From the cell containing the given text, extract its center point as (x, y) coordinate. 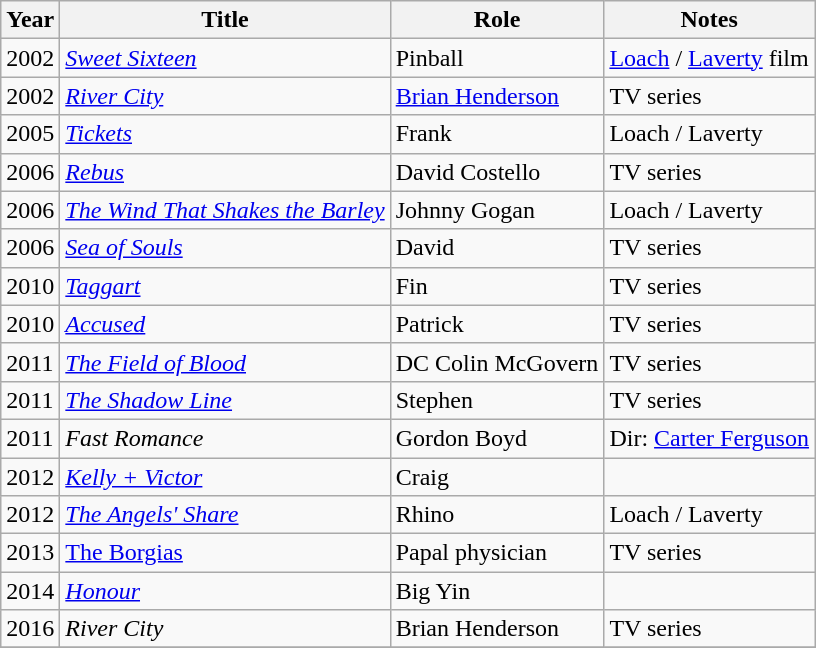
2013 (30, 553)
Frank (497, 134)
Honour (225, 591)
Sweet Sixteen (225, 58)
Gordon Boyd (497, 438)
2014 (30, 591)
Patrick (497, 324)
Tickets (225, 134)
Rebus (225, 172)
Title (225, 20)
2016 (30, 629)
2005 (30, 134)
Pinball (497, 58)
Taggart (225, 286)
Johnny Gogan (497, 210)
Big Yin (497, 591)
Rhino (497, 515)
Loach / Laverty film (710, 58)
The Angels' Share (225, 515)
David (497, 248)
Notes (710, 20)
Craig (497, 477)
The Shadow Line (225, 400)
Dir: Carter Ferguson (710, 438)
The Borgias (225, 553)
The Wind That Shakes the Barley (225, 210)
Fast Romance (225, 438)
DC Colin McGovern (497, 362)
David Costello (497, 172)
Papal physician (497, 553)
Sea of Souls (225, 248)
Fin (497, 286)
Accused (225, 324)
Kelly + Victor (225, 477)
The Field of Blood (225, 362)
Stephen (497, 400)
Role (497, 20)
Year (30, 20)
